Locate the cell with the specified text and output its (x, y) center coordinate. 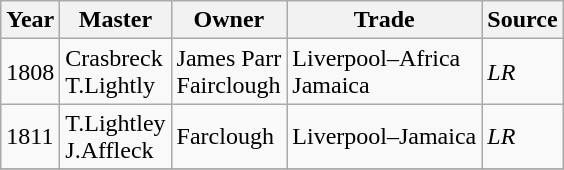
1808 (30, 72)
Master (116, 20)
CrasbreckT.Lightly (116, 72)
Source (522, 20)
Farclough (229, 136)
Owner (229, 20)
Liverpool–AfricaJamaica (384, 72)
Year (30, 20)
1811 (30, 136)
Trade (384, 20)
James ParrFairclough (229, 72)
Liverpool–Jamaica (384, 136)
T.LightleyJ.Affleck (116, 136)
